Detect which cell encompasses the target text, then output its [X, Y] center coordinate. 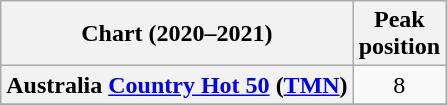
Chart (2020–2021) [177, 34]
Peakposition [399, 34]
8 [399, 85]
Australia Country Hot 50 (TMN) [177, 85]
